Provide the (X, Y) coordinate of the cell's center where the given text is located.  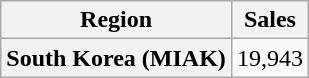
Region (116, 20)
South Korea (MIAK) (116, 58)
19,943 (270, 58)
Sales (270, 20)
